Find where the given text appears and provide that cell's center as [x, y] coordinate. 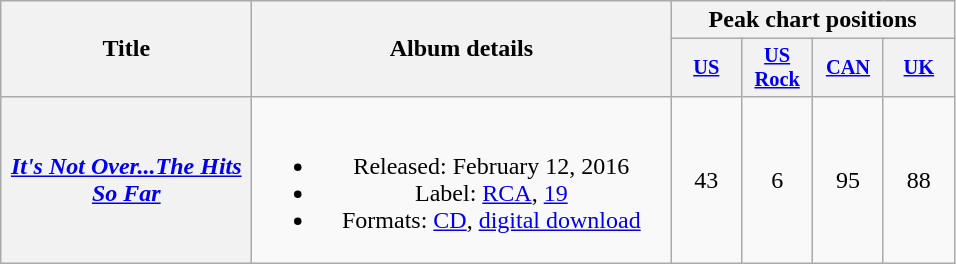
Peak chart positions [812, 20]
UK [918, 68]
95 [848, 180]
Released: February 12, 2016Label: RCA, 19Formats: CD, digital download [462, 180]
43 [706, 180]
USRock [778, 68]
6 [778, 180]
88 [918, 180]
Album details [462, 49]
Title [126, 49]
US [706, 68]
CAN [848, 68]
It's Not Over...The Hits So Far [126, 180]
